For the text-containing cell, return its midpoint in [x, y] coordinate format. 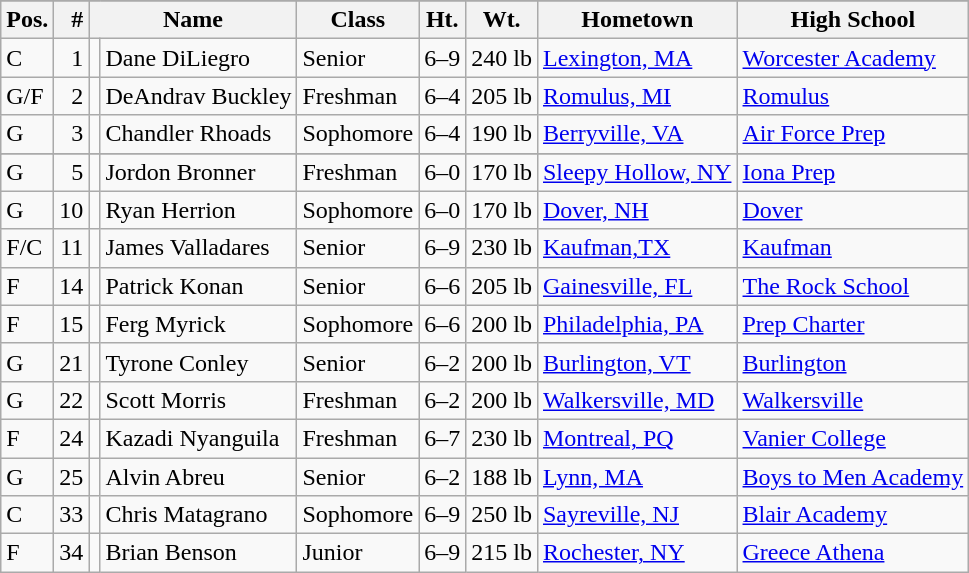
Scott Morris [198, 400]
Iona Prep [853, 172]
25 [72, 477]
High School [853, 20]
Pos. [28, 20]
Berryville, VA [637, 134]
Blair Academy [853, 515]
250 lb [502, 515]
Vanier College [853, 438]
22 [72, 400]
240 lb [502, 58]
3 [72, 134]
33 [72, 515]
Name [193, 20]
Ferg Myrick [198, 324]
Worcester Academy [853, 58]
11 [72, 248]
Wt. [502, 20]
# [72, 20]
The Rock School [853, 286]
Walkersville, MD [637, 400]
Chandler Rhoads [198, 134]
Brian Benson [198, 553]
215 lb [502, 553]
Junior [358, 553]
10 [72, 210]
5 [72, 172]
Romulus, MI [637, 96]
Burlington, VT [637, 362]
34 [72, 553]
Jordon Bronner [198, 172]
188 lb [502, 477]
Chris Matagrano [198, 515]
Dover, NH [637, 210]
Kaufman,TX [637, 248]
Gainesville, FL [637, 286]
Romulus [853, 96]
Kaufman [853, 248]
Sleepy Hollow, NY [637, 172]
14 [72, 286]
Dover [853, 210]
Sayreville, NJ [637, 515]
Ryan Herrion [198, 210]
Tyrone Conley [198, 362]
Rochester, NY [637, 553]
Class [358, 20]
Alvin Abreu [198, 477]
Philadelphia, PA [637, 324]
Hometown [637, 20]
Boys to Men Academy [853, 477]
2 [72, 96]
Ht. [442, 20]
1 [72, 58]
G/F [28, 96]
Montreal, PQ [637, 438]
Lexington, MA [637, 58]
Patrick Konan [198, 286]
Burlington [853, 362]
Lynn, MA [637, 477]
24 [72, 438]
James Valladares [198, 248]
Walkersville [853, 400]
Dane DiLiegro [198, 58]
6–7 [442, 438]
21 [72, 362]
Air Force Prep [853, 134]
190 lb [502, 134]
DeAndrav Buckley [198, 96]
F/C [28, 248]
Prep Charter [853, 324]
Kazadi Nyanguila [198, 438]
15 [72, 324]
Greece Athena [853, 553]
